For the text-containing cell, return its midpoint in [x, y] coordinate format. 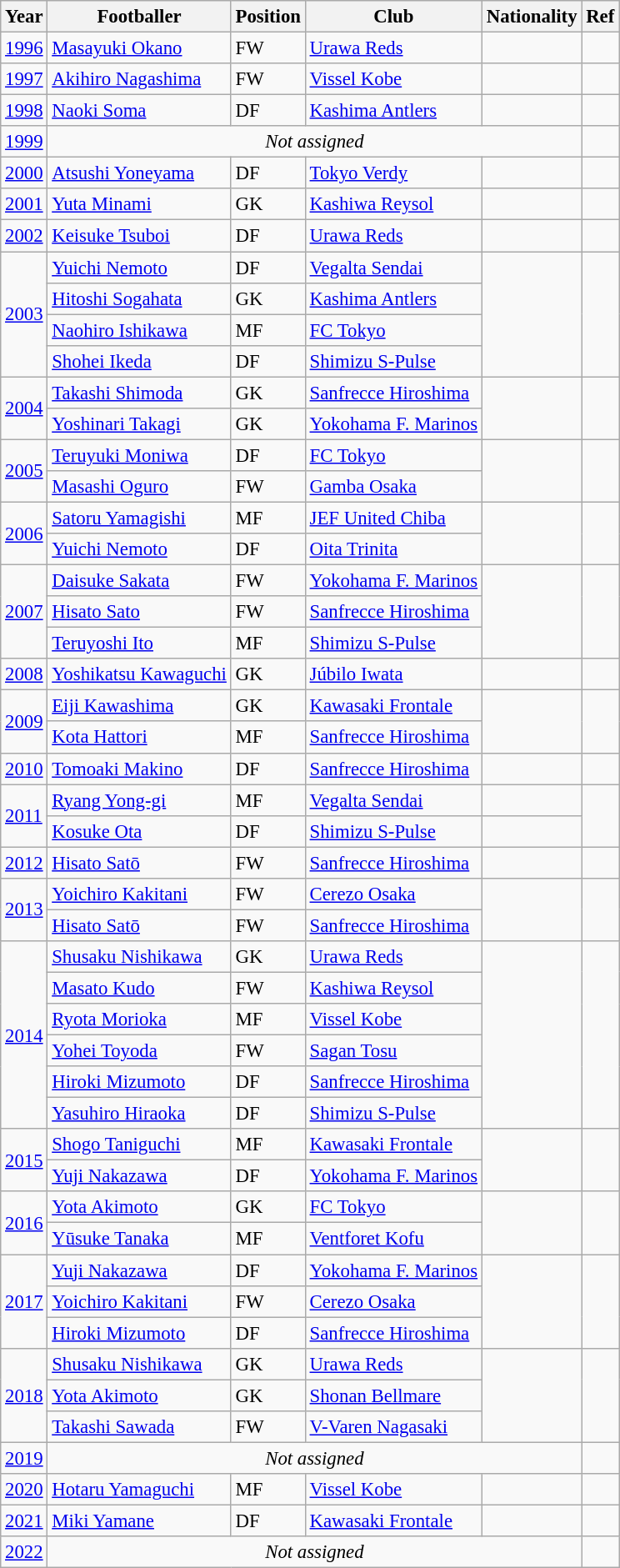
2000 [24, 173]
Teruyoshi Ito [139, 644]
2016 [24, 1224]
2007 [24, 612]
Ryota Morioka [139, 1019]
2014 [24, 1035]
Shohei Ikeda [139, 361]
Tokyo Verdy [393, 173]
Naohiro Ishikawa [139, 330]
1997 [24, 79]
2011 [24, 815]
2004 [24, 408]
Júbilo Iwata [393, 674]
Club [393, 17]
2019 [24, 1458]
2001 [24, 204]
Eiji Kawashima [139, 706]
Satoru Yamagishi [139, 518]
2012 [24, 863]
Position [268, 17]
1999 [24, 142]
Masayuki Okano [139, 48]
Ryang Yong-gi [139, 800]
Sagan Tosu [393, 1051]
Year [24, 17]
Akihiro Nagashima [139, 79]
Yoshikatsu Kawaguchi [139, 674]
2021 [24, 1520]
Tomoaki Makino [139, 769]
Masato Kudo [139, 988]
Takashi Shimoda [139, 393]
Yoshinari Takagi [139, 424]
Yūsuke Tanaka [139, 1239]
Ventforet Kofu [393, 1239]
1998 [24, 111]
2010 [24, 769]
Yasuhiro Hiraoka [139, 1114]
2013 [24, 910]
Nationality [532, 17]
Hotaru Yamaguchi [139, 1490]
Kota Hattori [139, 738]
Keisuke Tsuboi [139, 236]
2009 [24, 722]
2018 [24, 1395]
Takashi Sawada [139, 1427]
V-Varen Nagasaki [393, 1427]
2002 [24, 236]
2022 [24, 1552]
Ref [600, 17]
1996 [24, 48]
Kosuke Ota [139, 831]
Shonan Bellmare [393, 1395]
2006 [24, 534]
2008 [24, 674]
2003 [24, 314]
Oita Trinita [393, 549]
2017 [24, 1302]
Teruyuki Moniwa [139, 455]
Masashi Oguro [139, 487]
Yohei Toyoda [139, 1051]
Yuta Minami [139, 204]
2015 [24, 1160]
Gamba Osaka [393, 487]
Hisato Sato [139, 612]
Shogo Taniguchi [139, 1145]
Daisuke Sakata [139, 581]
Hitoshi Sogahata [139, 298]
Atsushi Yoneyama [139, 173]
Footballer [139, 17]
Miki Yamane [139, 1520]
JEF United Chiba [393, 518]
Naoki Soma [139, 111]
2005 [24, 470]
2020 [24, 1490]
